Output the [X, Y] coordinate of the center of the cell containing the given text.  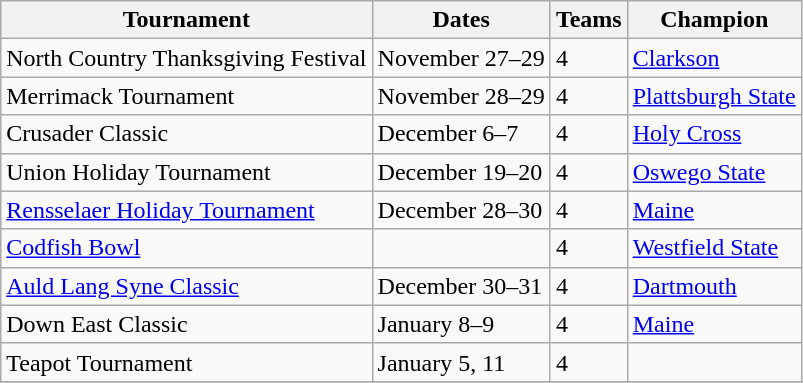
Teapot Tournament [186, 362]
December 30–31 [461, 286]
Crusader Classic [186, 134]
November 28–29 [461, 96]
January 5, 11 [461, 362]
January 8–9 [461, 324]
Merrimack Tournament [186, 96]
Oswego State [714, 172]
Dartmouth [714, 286]
November 27–29 [461, 58]
Down East Classic [186, 324]
December 19–20 [461, 172]
Rensselaer Holiday Tournament [186, 210]
Holy Cross [714, 134]
Auld Lang Syne Classic [186, 286]
December 6–7 [461, 134]
Dates [461, 20]
December 28–30 [461, 210]
Teams [588, 20]
Plattsburgh State [714, 96]
Union Holiday Tournament [186, 172]
Codfish Bowl [186, 248]
Clarkson [714, 58]
Champion [714, 20]
Tournament [186, 20]
Westfield State [714, 248]
North Country Thanksgiving Festival [186, 58]
